Provide the (X, Y) coordinate of the cell's center where the given text is located.  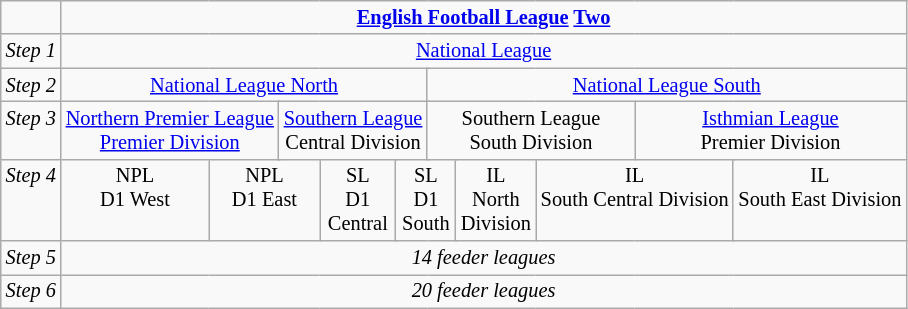
ILSouth East Division (820, 200)
NPLD1 East (264, 200)
Step 2 (31, 85)
Isthmian LeaguePremier Division (771, 130)
ILSouth Central Division (635, 200)
Southern LeagueCentral Division (353, 130)
National League South (666, 85)
English Football League Two (484, 17)
20 feeder leagues (484, 291)
National League (484, 51)
National League North (244, 85)
Step 1 (31, 51)
Step 6 (31, 291)
ILNorth Division (496, 200)
14 feeder leagues (484, 258)
NPLD1 West (135, 200)
Northern Premier LeaguePremier Division (170, 130)
Step 3 (31, 130)
Step 5 (31, 258)
Step 4 (31, 200)
SLD1Central (358, 200)
Southern LeagueSouth Division (530, 130)
SLD1South (426, 200)
